Determine the [X, Y] coordinate at the center of the cell enclosing the given text.  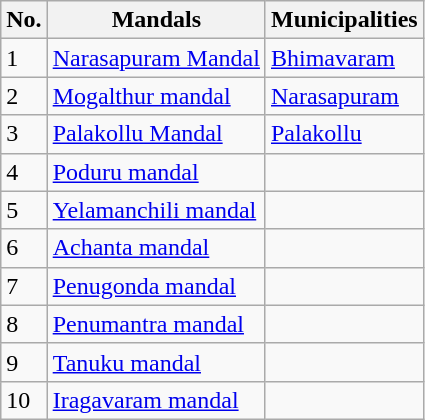
4 [24, 172]
Penumantra mandal [156, 324]
Bhimavaram [344, 58]
5 [24, 210]
Mandals [156, 20]
8 [24, 324]
Penugonda mandal [156, 286]
7 [24, 286]
9 [24, 362]
Poduru mandal [156, 172]
10 [24, 400]
Mogalthur mandal [156, 96]
3 [24, 134]
Iragavaram mandal [156, 400]
Narasapuram Mandal [156, 58]
2 [24, 96]
Achanta mandal [156, 248]
Narasapuram [344, 96]
1 [24, 58]
No. [24, 20]
Palakollu [344, 134]
Palakollu Mandal [156, 134]
Yelamanchili mandal [156, 210]
Municipalities [344, 20]
6 [24, 248]
Tanuku mandal [156, 362]
